Return (x, y) of the center of cell containing provided text 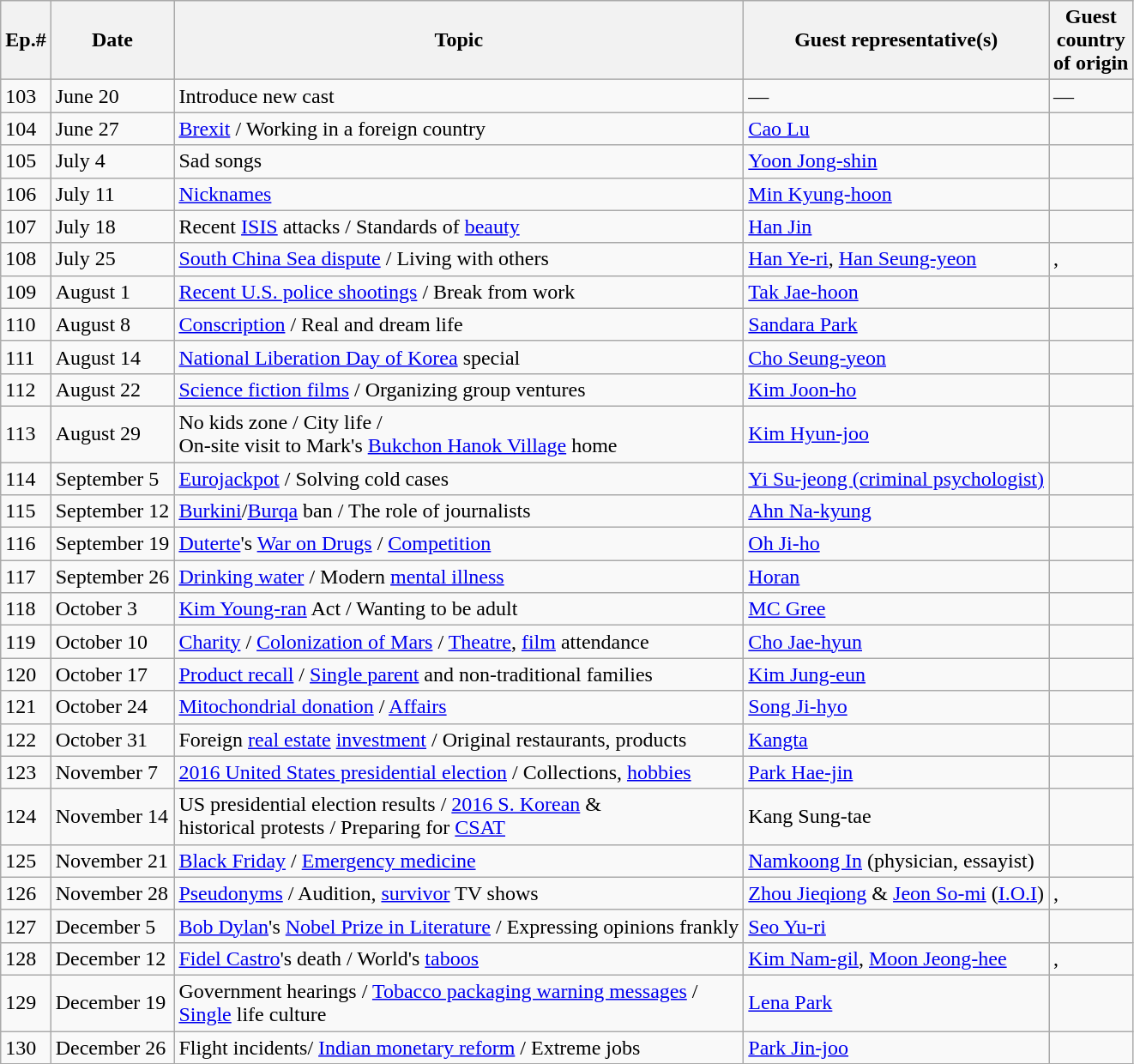
Kim Joon-ho (896, 390)
July 18 (112, 227)
US presidential election results / 2016 S. Korean &historical protests / Preparing for CSAT (459, 817)
July 25 (112, 259)
2016 United States presidential election / Collections, hobbies (459, 772)
Duterte's War on Drugs / Competition (459, 544)
115 (26, 511)
Burkini/Burqa ban / The role of journalists (459, 511)
Guestcountryof origin (1091, 40)
Ahn Na-kyung (896, 511)
December 5 (112, 926)
105 (26, 161)
117 (26, 577)
125 (26, 861)
October 3 (112, 609)
Recent ISIS attacks / Standards of beauty (459, 227)
July 11 (112, 194)
August 29 (112, 434)
111 (26, 357)
Black Friday / Emergency medicine (459, 861)
121 (26, 707)
Lena Park (896, 1002)
Yoon Jong-shin (896, 161)
Nicknames (459, 194)
120 (26, 674)
128 (26, 958)
October 24 (112, 707)
Song Ji-hyo (896, 707)
116 (26, 544)
Kim Hyun-joo (896, 434)
August 1 (112, 292)
Horan (896, 577)
106 (26, 194)
126 (26, 893)
114 (26, 478)
Kangta (896, 740)
October 17 (112, 674)
Recent U.S. police shootings / Break from work (459, 292)
Seo Yu-ri (896, 926)
Foreign real estate investment / Original restaurants, products (459, 740)
October 31 (112, 740)
130 (26, 1048)
Park Hae-jin (896, 772)
Date (112, 40)
113 (26, 434)
Oh Ji-ho (896, 544)
Ep.# (26, 40)
Conscription / Real and dream life (459, 324)
September 26 (112, 577)
August 14 (112, 357)
109 (26, 292)
Namkoong In (physician, essayist) (896, 861)
August 22 (112, 390)
October 10 (112, 642)
September 5 (112, 478)
December 26 (112, 1048)
August 8 (112, 324)
South China Sea dispute / Living with others (459, 259)
No kids zone / City life /On-site visit to Mark's Bukchon Hanok Village home (459, 434)
Bob Dylan's Nobel Prize in Literature / Expressing opinions frankly (459, 926)
June 20 (112, 96)
November 21 (112, 861)
Tak Jae-hoon (896, 292)
Mitochondrial donation / Affairs (459, 707)
119 (26, 642)
December 19 (112, 1002)
127 (26, 926)
107 (26, 227)
June 27 (112, 129)
Cao Lu (896, 129)
Topic (459, 40)
104 (26, 129)
Introduce new cast (459, 96)
123 (26, 772)
Kim Young-ran Act / Wanting to be adult (459, 609)
Kang Sung-tae (896, 817)
Min Kyung-hoon (896, 194)
September 19 (112, 544)
108 (26, 259)
November 14 (112, 817)
Zhou Jieqiong & Jeon So-mi (I.O.I) (896, 893)
103 (26, 96)
MC Gree (896, 609)
Kim Nam-gil, Moon Jeong-hee (896, 958)
Science fiction films / Organizing group ventures (459, 390)
Brexit / Working in a foreign country (459, 129)
Han Ye-ri, Han Seung-yeon (896, 259)
112 (26, 390)
Pseudonyms / Audition, survivor TV shows (459, 893)
November 28 (112, 893)
November 7 (112, 772)
129 (26, 1002)
Cho Seung-yeon (896, 357)
Sandara Park (896, 324)
Yi Su-jeong (criminal psychologist) (896, 478)
122 (26, 740)
December 12 (112, 958)
Fidel Castro's death / World's taboos (459, 958)
Eurojackpot / Solving cold cases (459, 478)
Government hearings / Tobacco packaging warning messages /Single life culture (459, 1002)
Flight incidents/ Indian monetary reform / Extreme jobs (459, 1048)
Park Jin-joo (896, 1048)
National Liberation Day of Korea special (459, 357)
Charity / Colonization of Mars / Theatre, film attendance (459, 642)
Guest representative(s) (896, 40)
Han Jin (896, 227)
September 12 (112, 511)
124 (26, 817)
118 (26, 609)
July 4 (112, 161)
Product recall / Single parent and non-traditional families (459, 674)
Drinking water / Modern mental illness (459, 577)
Cho Jae-hyun (896, 642)
Sad songs (459, 161)
Kim Jung-eun (896, 674)
110 (26, 324)
